For the text-containing cell, return its midpoint in (x, y) coordinate format. 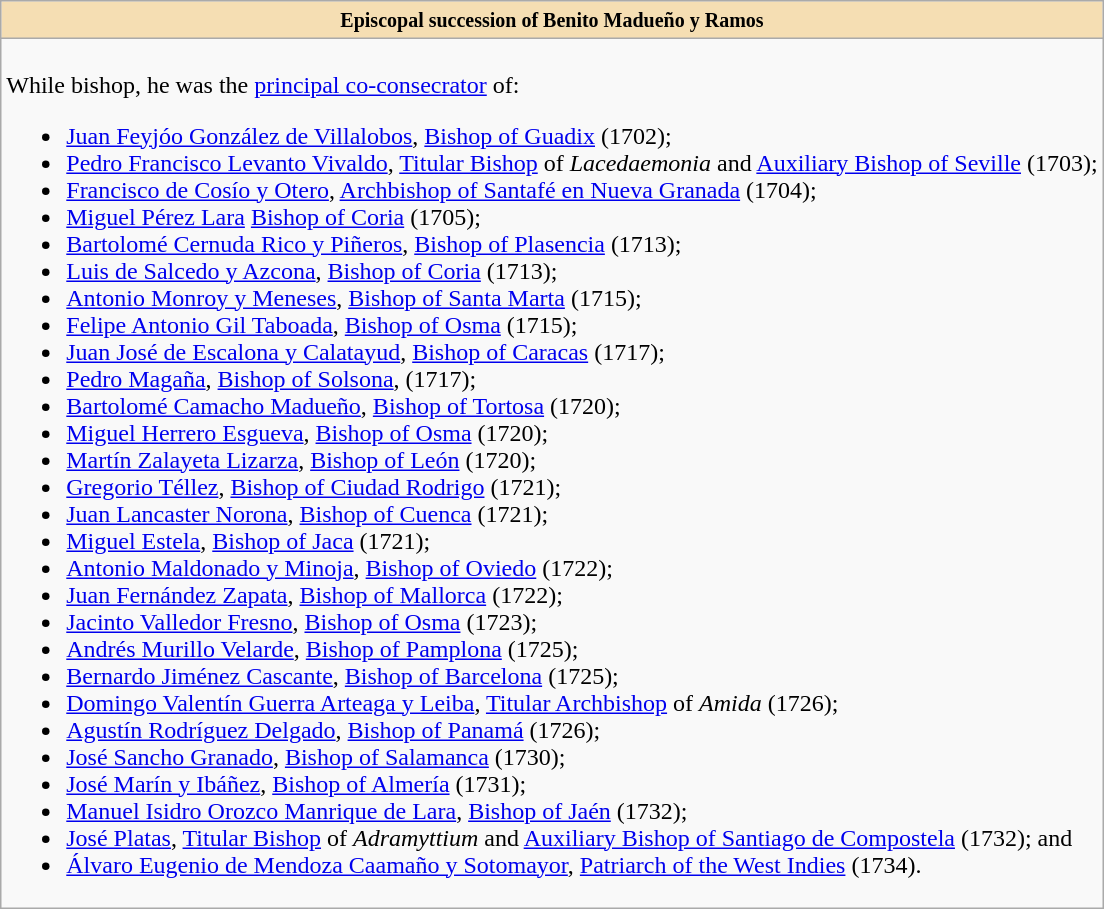
Episcopal succession of Benito Madueño y Ramos (552, 20)
